From the cell containing the given text, extract its center point as (x, y) coordinate. 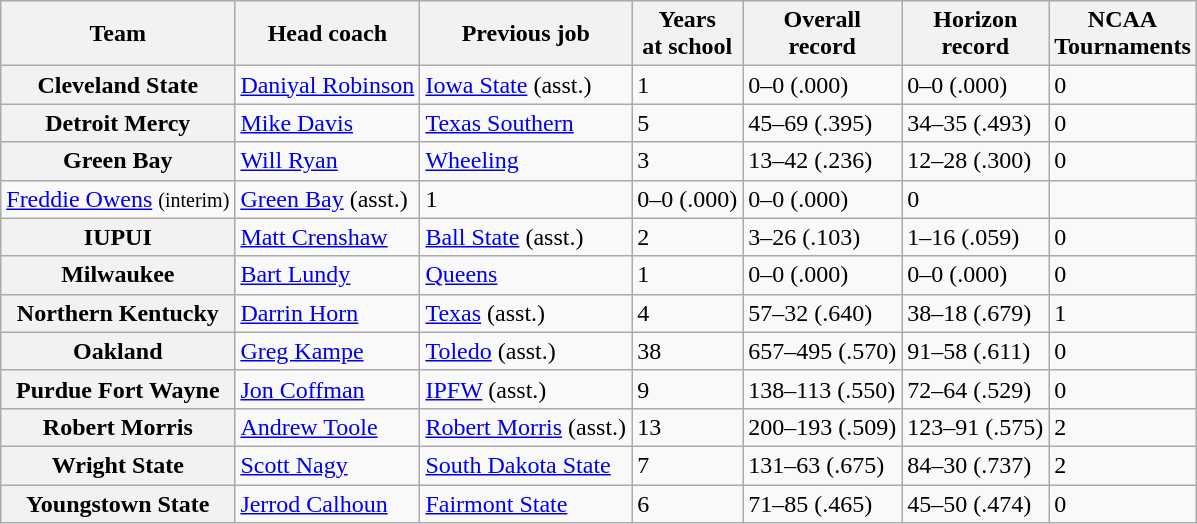
Toledo (asst.) (526, 351)
NCAATournaments (1123, 34)
Head coach (328, 34)
Will Ryan (328, 161)
Previous job (526, 34)
91–58 (.611) (976, 351)
1–16 (.059) (976, 237)
Cleveland State (118, 85)
IPFW (asst.) (526, 389)
71–85 (.465) (822, 503)
Iowa State (asst.) (526, 85)
13 (688, 427)
Horizonrecord (976, 34)
Darrin Horn (328, 313)
4 (688, 313)
Milwaukee (118, 275)
Jon Coffman (328, 389)
Robert Morris (118, 427)
45–50 (.474) (976, 503)
Yearsat school (688, 34)
6 (688, 503)
Purdue Fort Wayne (118, 389)
57–32 (.640) (822, 313)
Mike Davis (328, 123)
Bart Lundy (328, 275)
South Dakota State (526, 465)
Northern Kentucky (118, 313)
IUPUI (118, 237)
Wheeling (526, 161)
34–35 (.493) (976, 123)
12–28 (.300) (976, 161)
9 (688, 389)
123–91 (.575) (976, 427)
45–69 (.395) (822, 123)
Greg Kampe (328, 351)
72–64 (.529) (976, 389)
5 (688, 123)
84–30 (.737) (976, 465)
38 (688, 351)
Jerrod Calhoun (328, 503)
Matt Crenshaw (328, 237)
Queens (526, 275)
13–42 (.236) (822, 161)
3–26 (.103) (822, 237)
Freddie Owens (interim) (118, 199)
Robert Morris (asst.) (526, 427)
138–113 (.550) (822, 389)
Daniyal Robinson (328, 85)
Fairmont State (526, 503)
Andrew Toole (328, 427)
Ball State (asst.) (526, 237)
200–193 (.509) (822, 427)
38–18 (.679) (976, 313)
Wright State (118, 465)
3 (688, 161)
Youngstown State (118, 503)
Green Bay (asst.) (328, 199)
Green Bay (118, 161)
Texas (asst.) (526, 313)
Scott Nagy (328, 465)
657–495 (.570) (822, 351)
Texas Southern (526, 123)
Oakland (118, 351)
7 (688, 465)
Overallrecord (822, 34)
Detroit Mercy (118, 123)
Team (118, 34)
131–63 (.675) (822, 465)
